Output the (x, y) coordinate of the center of the cell containing the given text.  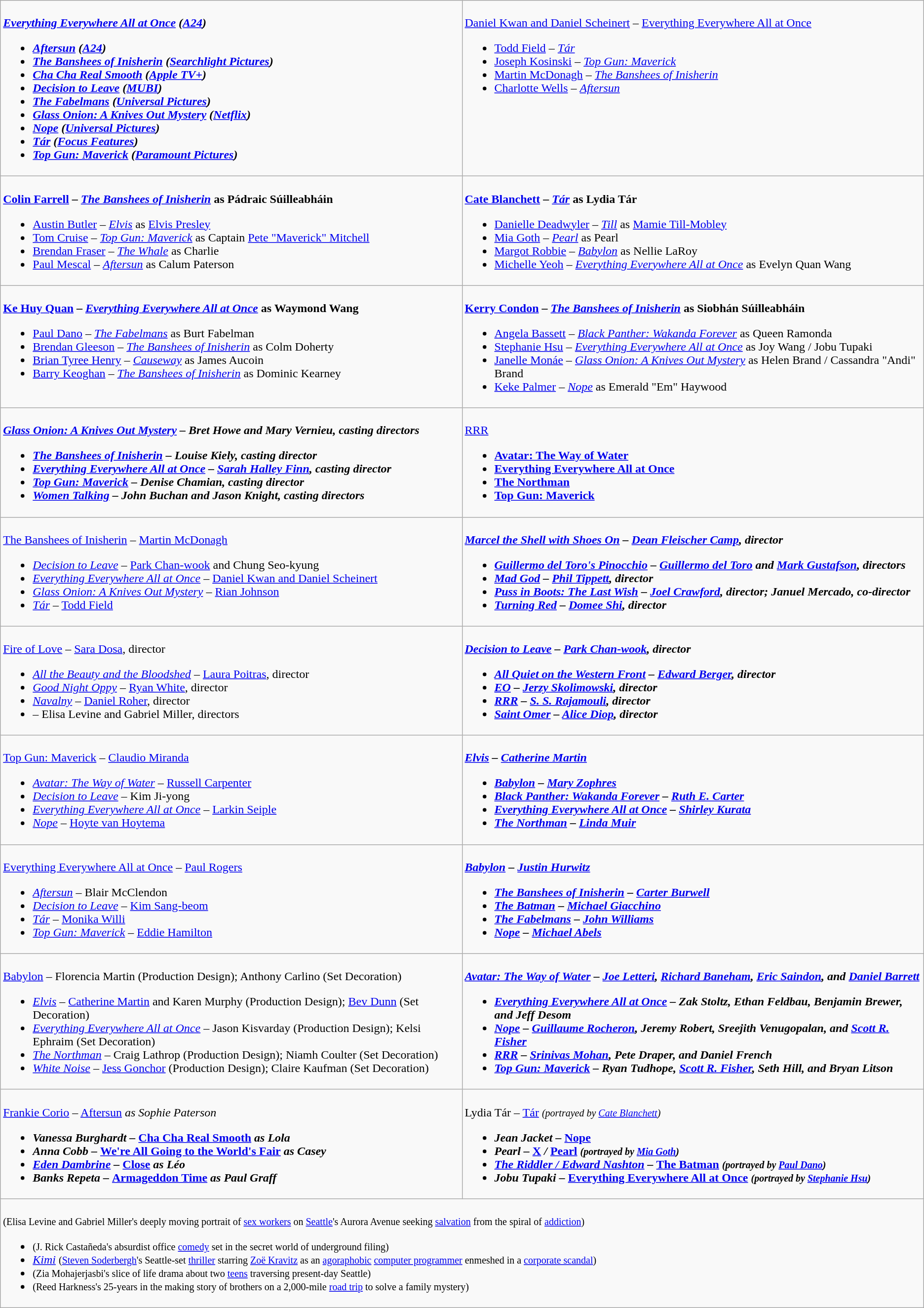
RRRAvatar: The Way of WaterEverything Everywhere All at OnceThe NorthmanTop Gun: Maverick (693, 462)
Babylon – Justin HurwitzThe Banshees of Inisherin – Carter BurwellThe Batman – Michael GiacchinoThe Fabelmans – John WilliamsNope – Michael Abels (693, 899)
